Search for the cell housing the specified text and yield its [x, y] center coordinate. 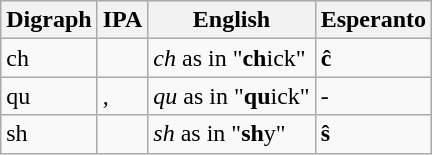
, [122, 96]
Digraph [49, 20]
- [373, 96]
ch as in "chick" [232, 58]
sh as in "shy" [232, 134]
ch [49, 58]
sh [49, 134]
English [232, 20]
ĉ [373, 58]
qu [49, 96]
Esperanto [373, 20]
qu as in "quick" [232, 96]
IPA [122, 20]
ŝ [373, 134]
